Capture the cell that displays the provided text and extract its [X, Y] central coordinate. 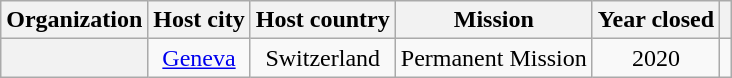
Organization [74, 20]
Host city [199, 20]
Switzerland [322, 58]
Mission [494, 20]
Host country [322, 20]
Year closed [656, 20]
Permanent Mission [494, 58]
Geneva [199, 58]
2020 [656, 58]
